Provide the [x, y] coordinate of the cell's center where the given text is located.  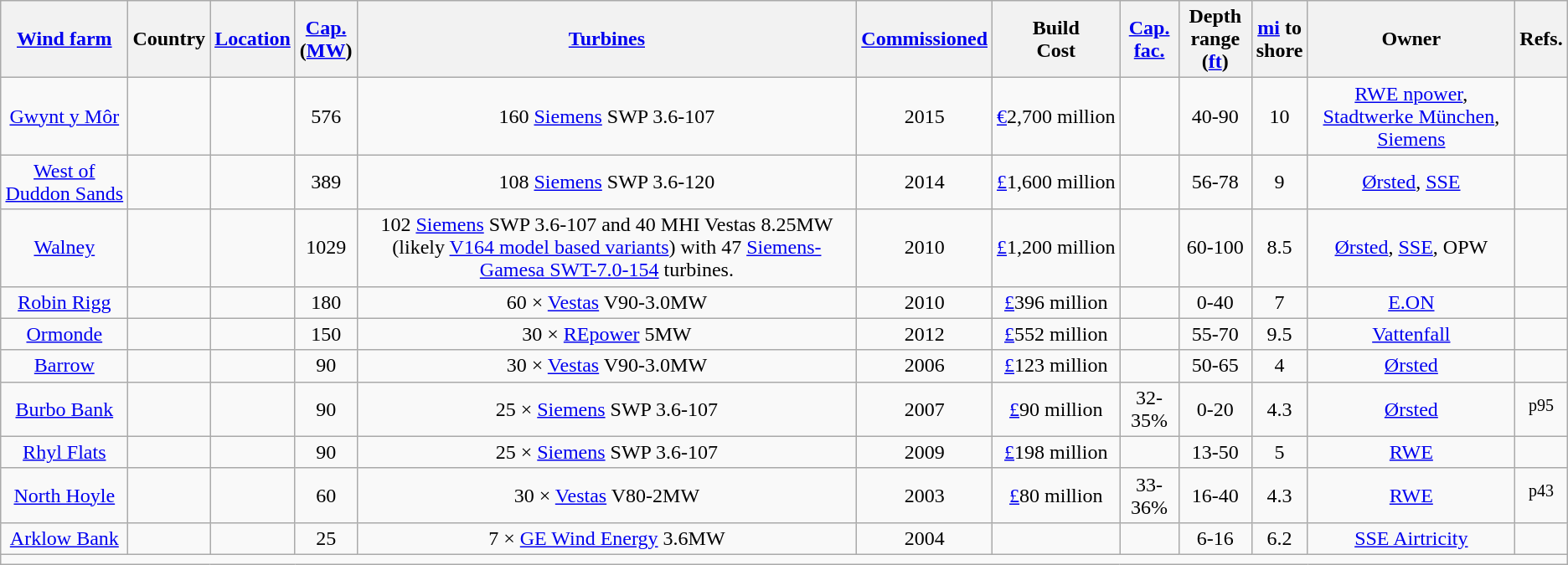
50-65 [1215, 366]
BuildCost [1056, 39]
8.5 [1280, 248]
2009 [925, 452]
33-36% [1149, 496]
£123 million [1056, 366]
0-40 [1215, 302]
Ørsted, SSE [1411, 182]
160 Siemens SWP 3.6-107 [606, 116]
2004 [925, 538]
30 × Vestas V90-3.0MW [606, 366]
6.2 [1280, 538]
SSE Airtricity [1411, 538]
1029 [326, 248]
40-90 [1215, 116]
30 × Vestas V80-2MW [606, 496]
55-70 [1215, 334]
£90 million [1056, 408]
32-35% [1149, 408]
5 [1280, 452]
Cap. (MW) [326, 39]
2006 [925, 366]
Location [253, 39]
7 × GE Wind Energy 3.6MW [606, 538]
Cap.fac. [1149, 39]
Ormonde [64, 334]
Arklow Bank [64, 538]
£198 million [1056, 452]
9.5 [1280, 334]
2015 [925, 116]
p43 [1541, 496]
2012 [925, 334]
9 [1280, 182]
25 [326, 538]
2007 [925, 408]
0-20 [1215, 408]
Gwynt y Môr [64, 116]
56-78 [1215, 182]
13-50 [1215, 452]
Owner [1411, 39]
102 Siemens SWP 3.6-107 and 40 MHI Vestas 8.25MW (likely V164 model based variants) with 47 Siemens-Gamesa SWT-7.0-154 turbines. [606, 248]
E.ON [1411, 302]
Barrow [64, 366]
2014 [925, 182]
p95 [1541, 408]
Turbines [606, 39]
mi toshore [1280, 39]
£80 million [1056, 496]
60 × Vestas V90-3.0MW [606, 302]
Depthrange (ft) [1215, 39]
£396 million [1056, 302]
60 [326, 496]
16-40 [1215, 496]
Robin Rigg [64, 302]
£1,600 million [1056, 182]
6-16 [1215, 538]
10 [1280, 116]
Vattenfall [1411, 334]
Rhyl Flats [64, 452]
West of Duddon Sands [64, 182]
2003 [925, 496]
Wind farm [64, 39]
180 [326, 302]
Ørsted, SSE, OPW [1411, 248]
£1,200 million [1056, 248]
Refs. [1541, 39]
7 [1280, 302]
Walney [64, 248]
RWE npower, Stadtwerke München, Siemens [1411, 116]
60-100 [1215, 248]
€2,700 million [1056, 116]
Burbo Bank [64, 408]
576 [326, 116]
150 [326, 334]
30 × REpower 5MW [606, 334]
Commissioned [925, 39]
389 [326, 182]
£552 million [1056, 334]
4 [1280, 366]
Country [169, 39]
North Hoyle [64, 496]
108 Siemens SWP 3.6-120 [606, 182]
